Provide the [X, Y] coordinate of the cell's center where the given text is located.  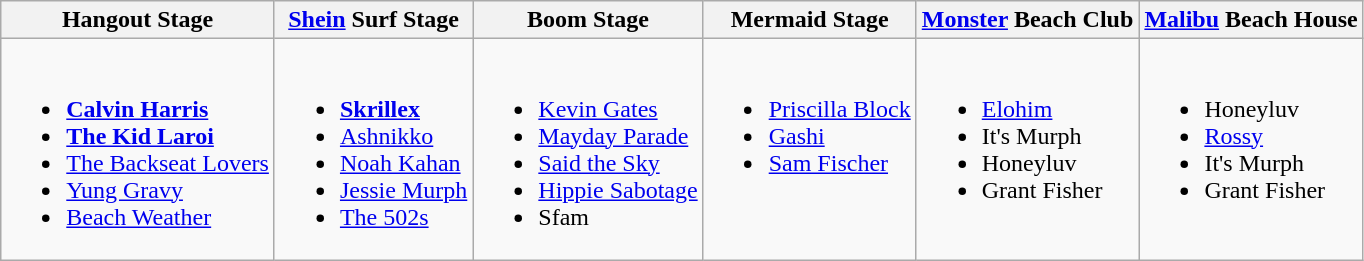
Monster Beach Club [1028, 20]
Shein Surf Stage [373, 20]
Kevin GatesMayday ParadeSaid the SkyHippie SabotageSfam [588, 150]
Boom Stage [588, 20]
SkrillexAshnikkoNoah KahanJessie MurphThe 502s [373, 150]
Calvin HarrisThe Kid LaroiThe Backseat LoversYung GravyBeach Weather [138, 150]
HoneyluvRossyIt's MurphGrant Fisher [1251, 150]
Malibu Beach House [1251, 20]
Mermaid Stage [810, 20]
ElohimIt's MurphHoneyluvGrant Fisher [1028, 150]
Hangout Stage [138, 20]
Priscilla BlockGashiSam Fischer [810, 150]
